Locate the cell with the specified text and output its [x, y] center coordinate. 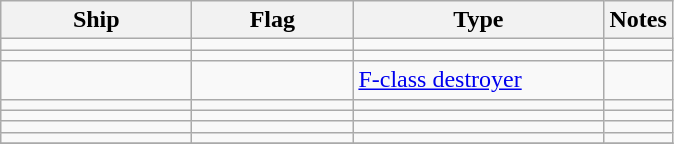
F-class destroyer [478, 80]
Type [478, 20]
Flag [272, 20]
Ship [96, 20]
Notes [638, 20]
